Scan for the cell matching the given text and deliver its (X, Y) coordinate at center. 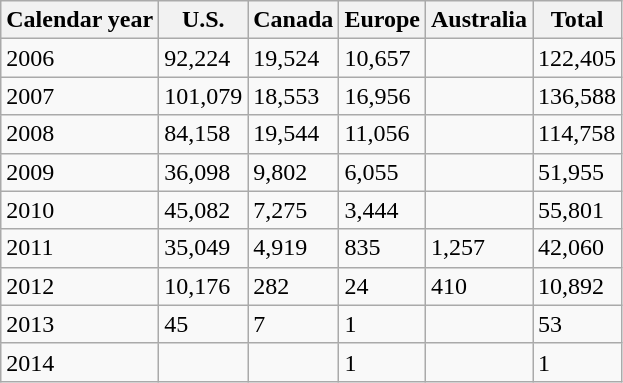
51,955 (578, 172)
2006 (80, 58)
114,758 (578, 134)
2014 (80, 362)
3,444 (382, 210)
410 (480, 286)
282 (294, 286)
122,405 (578, 58)
Australia (480, 20)
18,553 (294, 96)
35,049 (204, 248)
9,802 (294, 172)
92,224 (204, 58)
2010 (80, 210)
10,657 (382, 58)
6,055 (382, 172)
2009 (80, 172)
U.S. (204, 20)
45 (204, 324)
19,544 (294, 134)
11,056 (382, 134)
2011 (80, 248)
2007 (80, 96)
7,275 (294, 210)
55,801 (578, 210)
Canada (294, 20)
Europe (382, 20)
Total (578, 20)
24 (382, 286)
101,079 (204, 96)
2012 (80, 286)
Calendar year (80, 20)
1,257 (480, 248)
45,082 (204, 210)
4,919 (294, 248)
2008 (80, 134)
10,176 (204, 286)
2013 (80, 324)
136,588 (578, 96)
36,098 (204, 172)
7 (294, 324)
42,060 (578, 248)
835 (382, 248)
10,892 (578, 286)
84,158 (204, 134)
16,956 (382, 96)
19,524 (294, 58)
53 (578, 324)
